Extract the [X, Y] coordinate from the center of the cell holding the provided text.  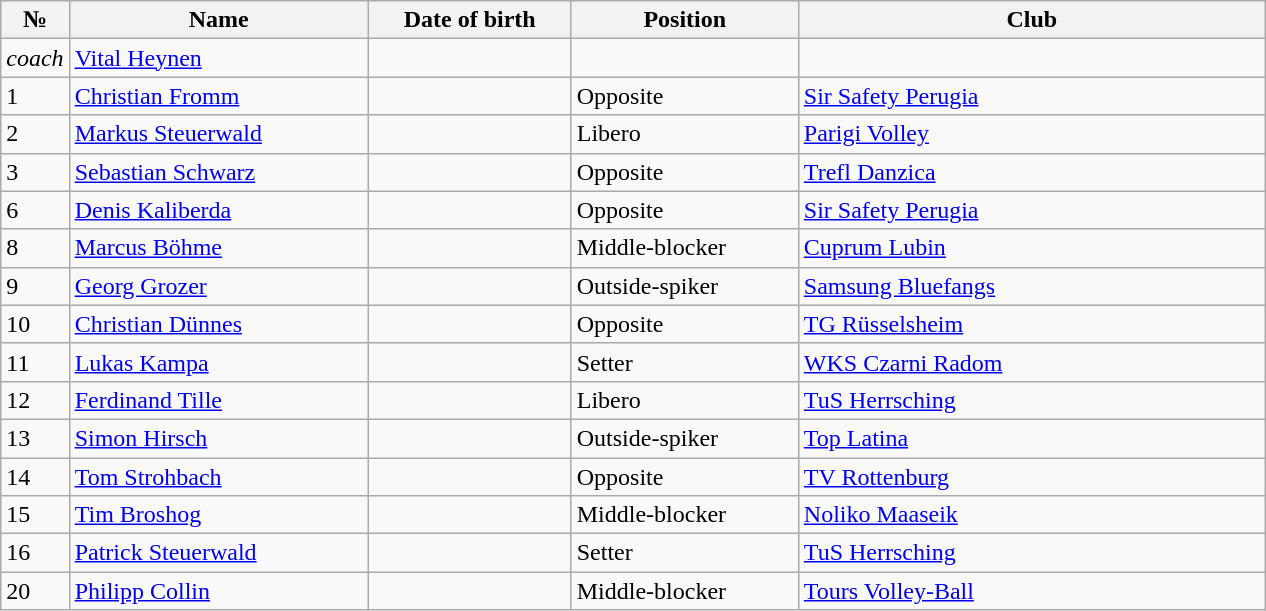
Philipp Collin [218, 591]
Marcus Böhme [218, 248]
Club [1032, 20]
Name [218, 20]
Simon Hirsch [218, 438]
Denis Kaliberda [218, 210]
Date of birth [470, 20]
12 [35, 400]
Parigi Volley [1032, 134]
15 [35, 515]
13 [35, 438]
WKS Czarni Radom [1032, 362]
8 [35, 248]
Patrick Steuerwald [218, 553]
TG Rüsselsheim [1032, 324]
Cuprum Lubin [1032, 248]
6 [35, 210]
Vital Heynen [218, 58]
14 [35, 477]
Position [684, 20]
Noliko Maaseik [1032, 515]
10 [35, 324]
Christian Dünnes [218, 324]
16 [35, 553]
Top Latina [1032, 438]
Ferdinand Tille [218, 400]
Lukas Kampa [218, 362]
Samsung Bluefangs [1032, 286]
1 [35, 96]
coach [35, 58]
Tom Strohbach [218, 477]
Tours Volley-Ball [1032, 591]
TV Rottenburg [1032, 477]
Trefl Danzica [1032, 172]
Markus Steuerwald [218, 134]
9 [35, 286]
11 [35, 362]
Christian Fromm [218, 96]
2 [35, 134]
20 [35, 591]
Tim Broshog [218, 515]
Georg Grozer [218, 286]
Sebastian Schwarz [218, 172]
3 [35, 172]
№ [35, 20]
